Return the [X, Y] coordinate for the center point of the cell that contains the specified text.  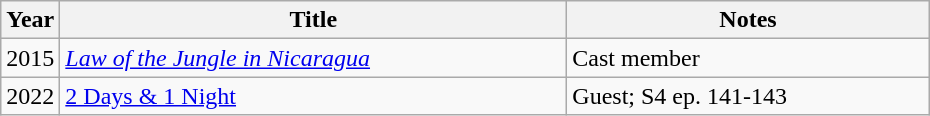
Title [314, 20]
2022 [30, 96]
Guest; S4 ep. 141-143 [748, 96]
Law of the Jungle in Nicaragua [314, 58]
2015 [30, 58]
Year [30, 20]
2 Days & 1 Night [314, 96]
Notes [748, 20]
Cast member [748, 58]
